Locate the cell with the specified text and output its [x, y] center coordinate. 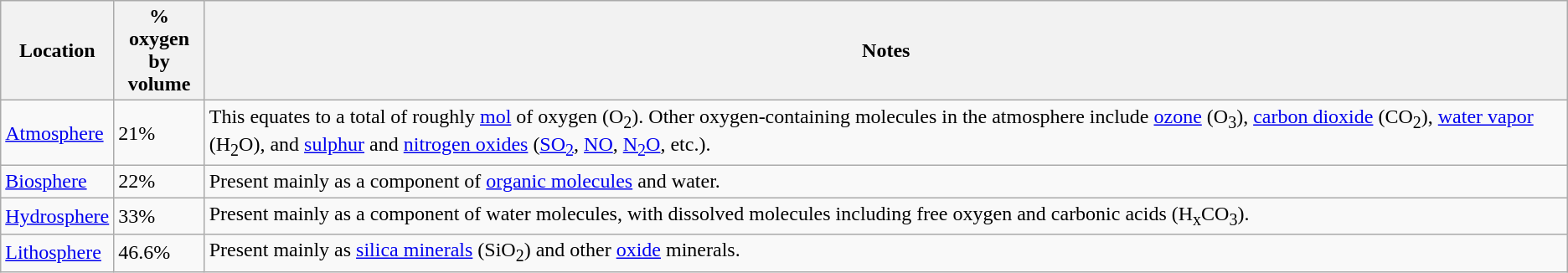
Biosphere [57, 181]
Atmosphere [57, 133]
Present mainly as silica minerals (SiO2) and other oxide minerals. [886, 253]
33% [159, 216]
Notes [886, 50]
Present mainly as a component of organic molecules and water. [886, 181]
Lithosphere [57, 253]
% oxygenby volume [159, 50]
Location [57, 50]
Hydrosphere [57, 216]
Present mainly as a component of water molecules, with dissolved molecules including free oxygen and carbonic acids (HxCO3). [886, 216]
21% [159, 133]
22% [159, 181]
46.6% [159, 253]
